Provide the [X, Y] coordinate of the cell's center where the given text is located.  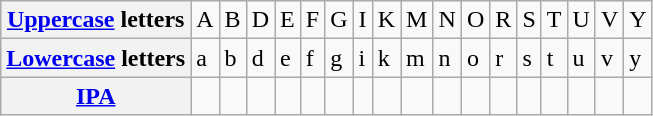
D [260, 20]
e [288, 58]
f [312, 58]
m [417, 58]
I [362, 20]
b [232, 58]
r [504, 58]
Y [638, 20]
a [205, 58]
V [609, 20]
B [232, 20]
v [609, 58]
U [581, 20]
y [638, 58]
M [417, 20]
IPA [96, 96]
N [447, 20]
K [386, 20]
d [260, 58]
o [475, 58]
Lowercase letters [96, 58]
s [529, 58]
G [339, 20]
i [362, 58]
n [447, 58]
O [475, 20]
A [205, 20]
g [339, 58]
S [529, 20]
T [554, 20]
Uppercase letters [96, 20]
F [312, 20]
t [554, 58]
u [581, 58]
E [288, 20]
k [386, 58]
R [504, 20]
